Detect which cell encompasses the target text, then output its [X, Y] center coordinate. 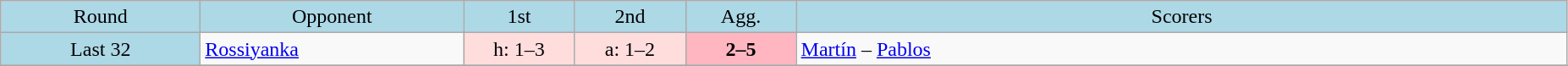
Round [101, 17]
Agg. [741, 17]
Last 32 [101, 49]
h: 1–3 [520, 49]
Opponent [332, 17]
Martín – Pablos [1181, 49]
2–5 [741, 49]
a: 1–2 [630, 49]
2nd [630, 17]
1st [520, 17]
Rossiyanka [332, 49]
Scorers [1181, 17]
